Identify which cell holds the provided text, then report its [X, Y] central coordinate. 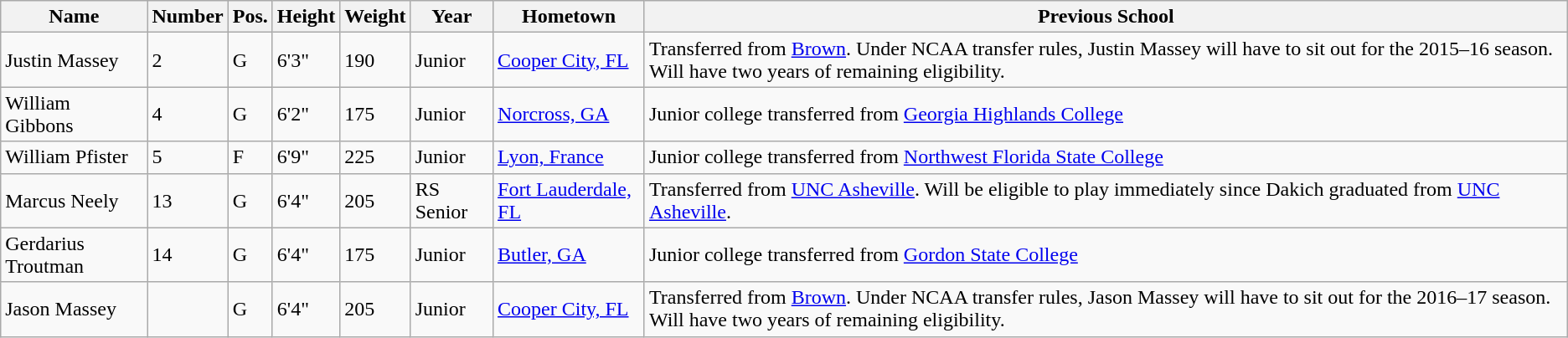
Junior college transferred from Gordon State College [1106, 254]
Year [451, 17]
William Gibbons [74, 114]
Marcus Neely [74, 201]
5 [188, 157]
Butler, GA [570, 254]
William Pfister [74, 157]
6'2" [306, 114]
F [250, 157]
6'9" [306, 157]
Height [306, 17]
Transferred from UNC Asheville. Will be eligible to play immediately since Dakich graduated from UNC Asheville. [1106, 201]
4 [188, 114]
Junior college transferred from Northwest Florida State College [1106, 157]
225 [375, 157]
RS Senior [451, 201]
190 [375, 60]
Previous School [1106, 17]
Lyon, France [570, 157]
Weight [375, 17]
Junior college transferred from Georgia Highlands College [1106, 114]
Gerdarius Troutman [74, 254]
6'3" [306, 60]
14 [188, 254]
Name [74, 17]
Fort Lauderdale, FL [570, 201]
Hometown [570, 17]
2 [188, 60]
Pos. [250, 17]
13 [188, 201]
Justin Massey [74, 60]
Number [188, 17]
Norcross, GA [570, 114]
Jason Massey [74, 310]
